Return the (x, y) coordinate for the center point of the cell that contains the specified text.  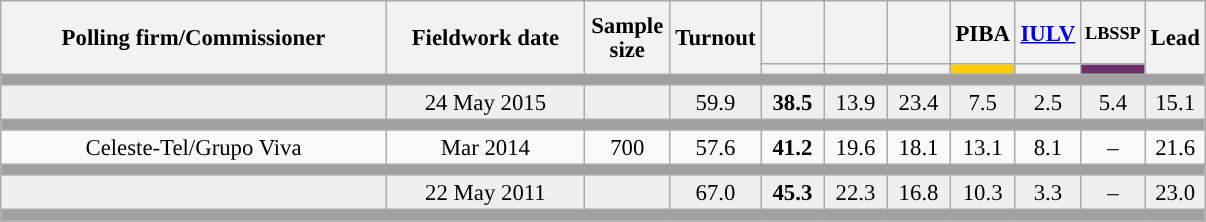
PIBA (982, 32)
8.1 (1048, 148)
700 (627, 148)
Celeste-Tel/Grupo Viva (194, 148)
Lead (1175, 38)
7.5 (982, 102)
LBSSP (1114, 32)
18.1 (918, 148)
Polling firm/Commissioner (194, 38)
Sample size (627, 38)
24 May 2015 (485, 102)
67.0 (716, 194)
41.2 (792, 148)
Turnout (716, 38)
2.5 (1048, 102)
10.3 (982, 194)
23.4 (918, 102)
13.1 (982, 148)
16.8 (918, 194)
15.1 (1175, 102)
22 May 2011 (485, 194)
23.0 (1175, 194)
Fieldwork date (485, 38)
Mar 2014 (485, 148)
57.6 (716, 148)
38.5 (792, 102)
5.4 (1114, 102)
IULV (1048, 32)
59.9 (716, 102)
22.3 (856, 194)
3.3 (1048, 194)
13.9 (856, 102)
45.3 (792, 194)
21.6 (1175, 148)
19.6 (856, 148)
